Identify which cell holds the provided text, then report its [X, Y] central coordinate. 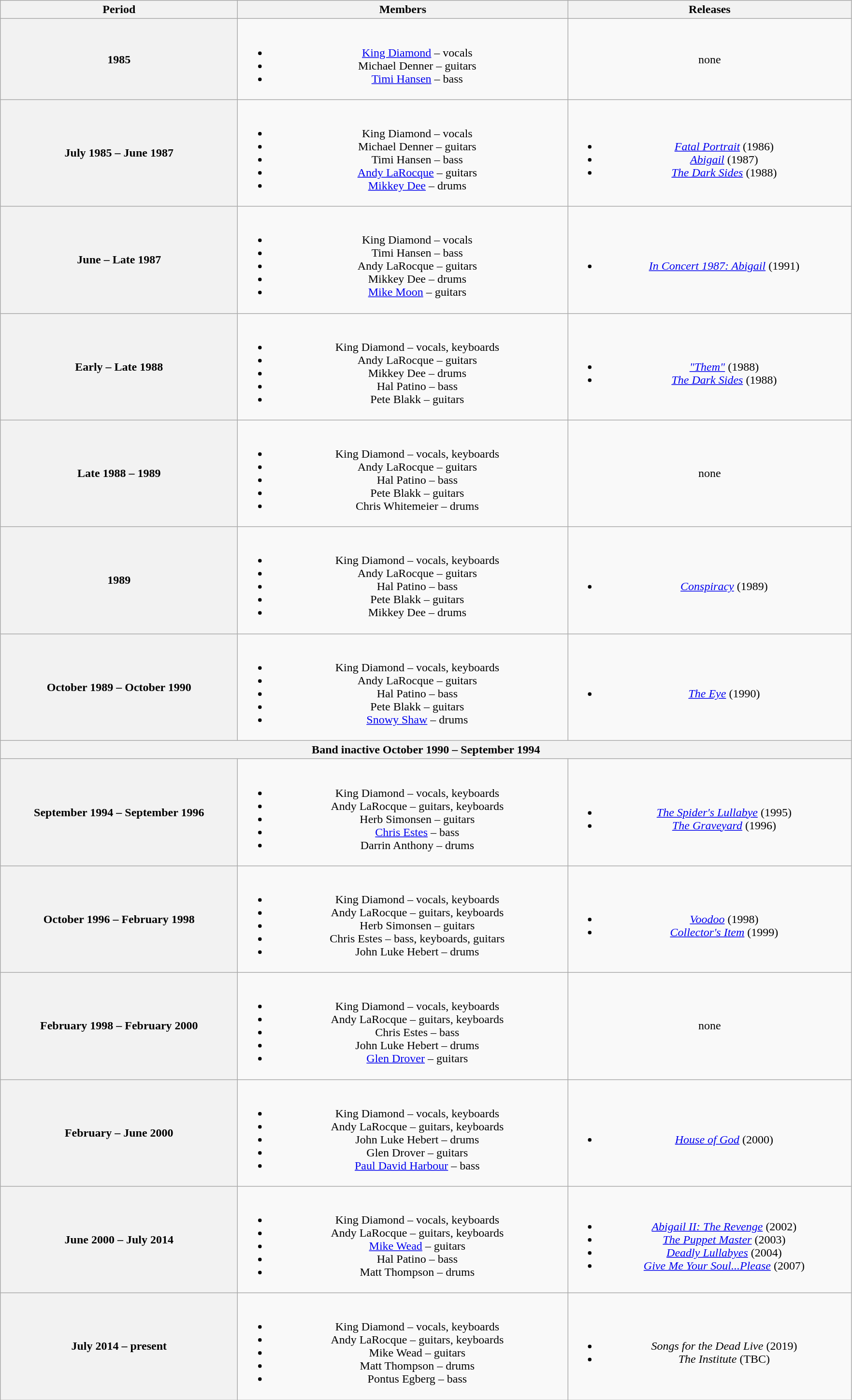
King Diamond – vocalsMichael Denner – guitarsTimi Hansen – bassAndy LaRocque – guitarsMikkey Dee – drums [403, 153]
The Spider's Lullabye (1995)The Graveyard (1996) [709, 812]
Members [403, 10]
July 2014 – present [119, 1346]
King Diamond – vocalsTimi Hansen – bassAndy LaRocque – guitarsMikkey Dee – drumsMike Moon – guitars [403, 260]
Period [119, 10]
King Diamond – vocals, keyboardsAndy LaRocque – guitars, keyboardsMike Wead – guitarsMatt Thompson – drumsPontus Egberg – bass [403, 1346]
June – Late 1987 [119, 260]
Conspiracy (1989) [709, 580]
Early – Late 1988 [119, 366]
September 1994 – September 1996 [119, 812]
King Diamond – vocals, keyboardsAndy LaRocque – guitars, keyboardsJohn Luke Hebert – drumsGlen Drover – guitarsPaul David Harbour – bass [403, 1133]
October 1989 – October 1990 [119, 687]
House of God (2000) [709, 1133]
June 2000 – July 2014 [119, 1240]
King Diamond – vocals, keyboardsAndy LaRocque – guitars, keyboardsChris Estes – bassJohn Luke Hebert – drumsGlen Drover – guitars [403, 1025]
July 1985 – June 1987 [119, 153]
The Eye (1990) [709, 687]
King Diamond – vocalsMichael Denner – guitarsTimi Hansen – bass [403, 59]
Songs for the Dead Live (2019)The Institute (TBC) [709, 1346]
King Diamond – vocals, keyboardsAndy LaRocque – guitars, keyboardsMike Wead – guitarsHal Patino – bassMatt Thompson – drums [403, 1240]
"Them" (1988)The Dark Sides (1988) [709, 366]
Late 1988 – 1989 [119, 474]
King Diamond – vocals, keyboardsAndy LaRocque – guitarsHal Patino – bassPete Blakk – guitarsMikkey Dee – drums [403, 580]
February – June 2000 [119, 1133]
King Diamond – vocals, keyboardsAndy LaRocque – guitarsHal Patino – bassPete Blakk – guitarsSnowy Shaw – drums [403, 687]
Band inactive October 1990 – September 1994 [426, 750]
Abigail II: The Revenge (2002)The Puppet Master (2003)Deadly Lullabyes (2004)Give Me Your Soul...Please (2007) [709, 1240]
Voodoo (1998)Collector's Item (1999) [709, 919]
1985 [119, 59]
Releases [709, 10]
In Concert 1987: Abigail (1991) [709, 260]
King Diamond – vocals, keyboardsAndy LaRocque – guitars, keyboardsHerb Simonsen – guitarsChris Estes – bassDarrin Anthony – drums [403, 812]
King Diamond – vocals, keyboardsAndy LaRocque – guitarsHal Patino – bassPete Blakk – guitarsChris Whitemeier – drums [403, 474]
1989 [119, 580]
King Diamond – vocals, keyboardsAndy LaRocque – guitarsMikkey Dee – drumsHal Patino – bassPete Blakk – guitars [403, 366]
Fatal Portrait (1986)Abigail (1987)The Dark Sides (1988) [709, 153]
February 1998 – February 2000 [119, 1025]
October 1996 – February 1998 [119, 919]
